Capture the cell that displays the provided text and extract its (X, Y) central coordinate. 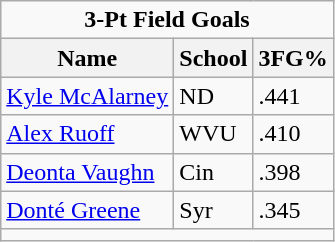
3-Pt Field Goals (167, 20)
ND (214, 96)
WVU (214, 134)
3FG% (293, 58)
Cin (214, 172)
Alex Ruoff (88, 134)
Syr (214, 210)
Deonta Vaughn (88, 172)
.410 (293, 134)
.345 (293, 210)
Kyle McAlarney (88, 96)
Donté Greene (88, 210)
Name (88, 58)
.398 (293, 172)
School (214, 58)
.441 (293, 96)
